From the cell containing the given text, extract its center point as [X, Y] coordinate. 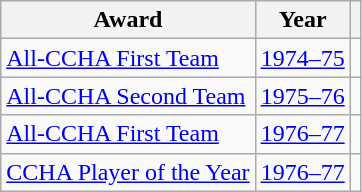
All-CCHA Second Team [128, 96]
1974–75 [302, 58]
1975–76 [302, 96]
Award [128, 20]
Year [302, 20]
CCHA Player of the Year [128, 172]
